Search for the cell housing the specified text and yield its [x, y] center coordinate. 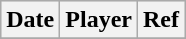
Ref [160, 20]
Date [30, 20]
Player [99, 20]
